Capture the cell that displays the provided text and extract its [x, y] central coordinate. 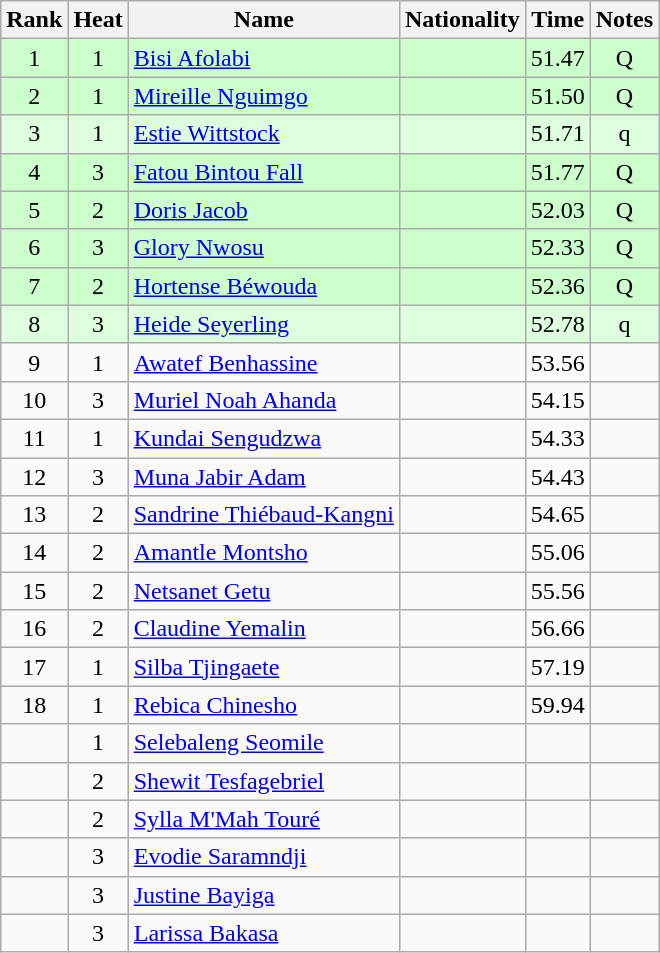
57.19 [558, 667]
51.71 [558, 134]
Justine Bayiga [264, 895]
Netsanet Getu [264, 591]
17 [34, 667]
Hortense Béwouda [264, 286]
Rebica Chinesho [264, 705]
Bisi Afolabi [264, 58]
Muna Jabir Adam [264, 477]
18 [34, 705]
Amantle Montsho [264, 553]
Sylla M'Mah Touré [264, 819]
10 [34, 400]
16 [34, 629]
11 [34, 438]
Notes [624, 20]
14 [34, 553]
Selebaleng Seomile [264, 743]
Rank [34, 20]
52.78 [558, 324]
54.33 [558, 438]
8 [34, 324]
54.65 [558, 515]
Heide Seyerling [264, 324]
55.06 [558, 553]
55.56 [558, 591]
7 [34, 286]
59.94 [558, 705]
Nationality [462, 20]
54.43 [558, 477]
Muriel Noah Ahanda [264, 400]
Evodie Saramndji [264, 857]
Glory Nwosu [264, 248]
5 [34, 210]
Doris Jacob [264, 210]
Mireille Nguimgo [264, 96]
Sandrine Thiébaud-Kangni [264, 515]
Claudine Yemalin [264, 629]
15 [34, 591]
6 [34, 248]
52.03 [558, 210]
Estie Wittstock [264, 134]
12 [34, 477]
54.15 [558, 400]
9 [34, 362]
Larissa Bakasa [264, 933]
53.56 [558, 362]
Shewit Tesfagebriel [264, 781]
Silba Tjingaete [264, 667]
52.33 [558, 248]
51.47 [558, 58]
Fatou Bintou Fall [264, 172]
13 [34, 515]
Heat [98, 20]
51.50 [558, 96]
Awatef Benhassine [264, 362]
56.66 [558, 629]
51.77 [558, 172]
4 [34, 172]
Kundai Sengudzwa [264, 438]
Time [558, 20]
52.36 [558, 286]
Name [264, 20]
